For the text-containing cell, return its midpoint in (X, Y) coordinate format. 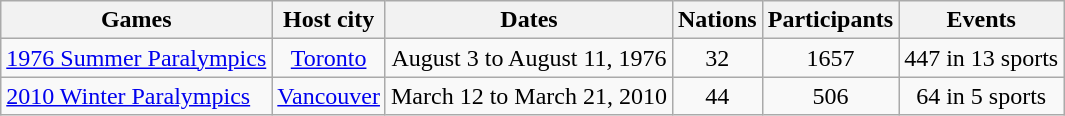
Vancouver (329, 96)
Host city (329, 20)
Nations (717, 20)
64 in 5 sports (982, 96)
1976 Summer Paralympics (136, 58)
Dates (528, 20)
March 12 to March 21, 2010 (528, 96)
2010 Winter Paralympics (136, 96)
August 3 to August 11, 1976 (528, 58)
Participants (830, 20)
32 (717, 58)
Events (982, 20)
506 (830, 96)
44 (717, 96)
1657 (830, 58)
Toronto (329, 58)
Games (136, 20)
447 in 13 sports (982, 58)
